For the text-containing cell, return its midpoint in (x, y) coordinate format. 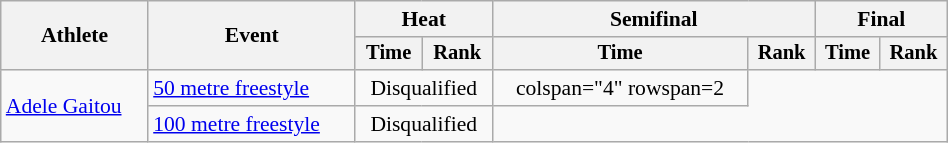
100 metre freestyle (252, 124)
Heat (424, 19)
Athlete (74, 36)
Final (881, 19)
Event (252, 36)
Adele Gaitou (74, 106)
colspan="4" rowspan=2 (620, 88)
50 metre freestyle (252, 88)
Semifinal (654, 19)
